Provide the [X, Y] coordinate of the cell's center where the given text is located.  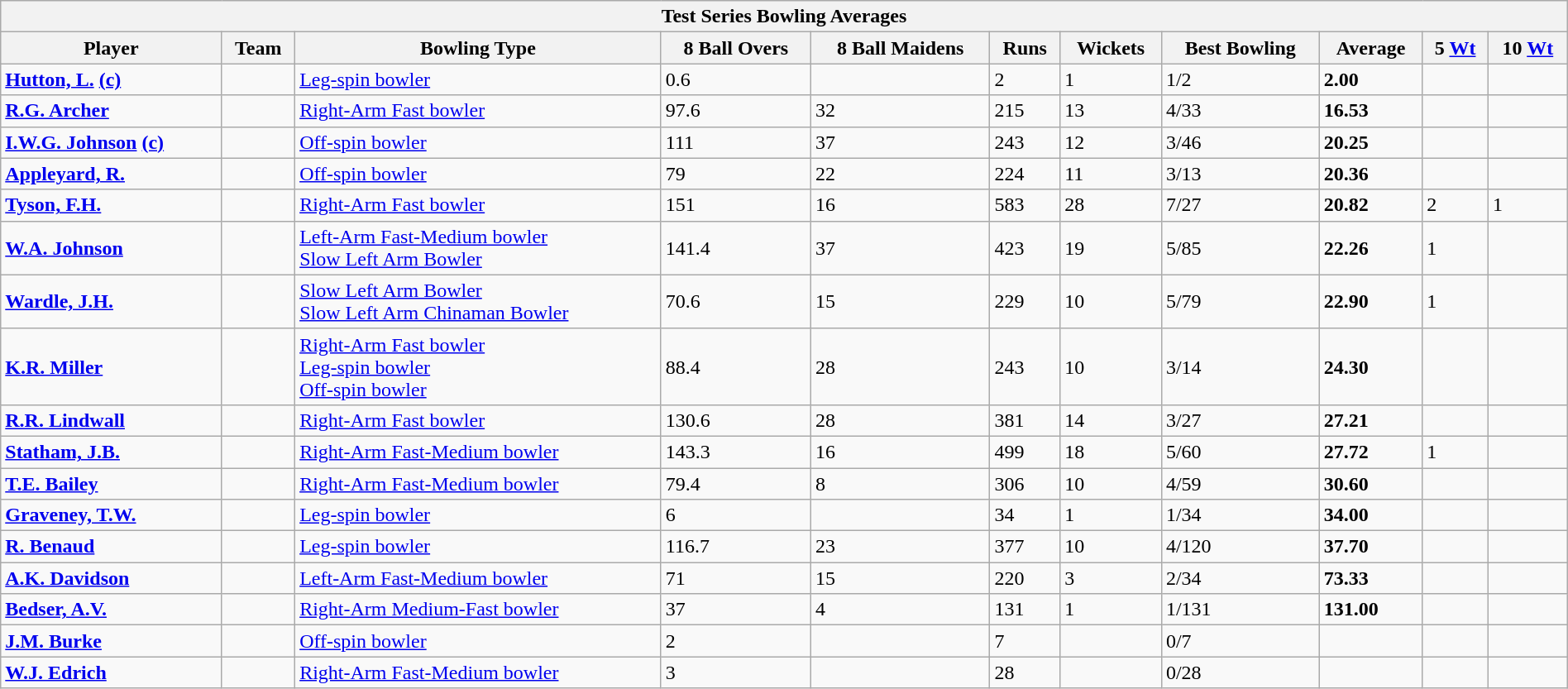
130.6 [736, 420]
Graveney, T.W. [111, 515]
151 [736, 205]
I.W.G. Johnson (c) [111, 142]
220 [1025, 578]
1/34 [1241, 515]
229 [1025, 301]
20.25 [1370, 142]
J.M. Burke [111, 641]
73.33 [1370, 578]
4 [901, 610]
Left-Arm Fast-Medium bowler [478, 578]
R. Benaud [111, 547]
20.36 [1370, 174]
4/120 [1241, 547]
22 [901, 174]
0/7 [1241, 641]
30.60 [1370, 484]
2/34 [1241, 578]
22.90 [1370, 301]
11 [1111, 174]
27.72 [1370, 452]
423 [1025, 248]
22.26 [1370, 248]
8 Ball Overs [736, 48]
Left-Arm Fast-Medium bowler Slow Left Arm Bowler [478, 248]
5/79 [1241, 301]
Wickets [1111, 48]
34 [1025, 515]
381 [1025, 420]
Average [1370, 48]
Team [258, 48]
583 [1025, 205]
3/27 [1241, 420]
377 [1025, 547]
116.7 [736, 547]
143.3 [736, 452]
13 [1111, 111]
5 Wt [1456, 48]
K.R. Miller [111, 366]
0.6 [736, 79]
224 [1025, 174]
Statham, J.B. [111, 452]
71 [736, 578]
Hutton, L. (c) [111, 79]
Test Series Bowling Averages [784, 17]
37.70 [1370, 547]
12 [1111, 142]
10 Wt [1528, 48]
W.A. Johnson [111, 248]
131 [1025, 610]
27.21 [1370, 420]
6 [736, 515]
Slow Left Arm Bowler Slow Left Arm Chinaman Bowler [478, 301]
23 [901, 547]
A.K. Davidson [111, 578]
Bowling Type [478, 48]
0/28 [1241, 672]
W.J. Edrich [111, 672]
Appleyard, R. [111, 174]
499 [1025, 452]
7/27 [1241, 205]
3/14 [1241, 366]
Right-Arm Medium-Fast bowler [478, 610]
7 [1025, 641]
3/13 [1241, 174]
5/85 [1241, 248]
70.6 [736, 301]
79 [736, 174]
Right-Arm Fast bowler Leg-spin bowler Off-spin bowler [478, 366]
14 [1111, 420]
131.00 [1370, 610]
T.E. Bailey [111, 484]
2.00 [1370, 79]
1/2 [1241, 79]
16.53 [1370, 111]
32 [901, 111]
306 [1025, 484]
215 [1025, 111]
R.R. Lindwall [111, 420]
Runs [1025, 48]
Wardle, J.H. [111, 301]
111 [736, 142]
97.6 [736, 111]
4/59 [1241, 484]
8 Ball Maidens [901, 48]
3/46 [1241, 142]
8 [901, 484]
5/60 [1241, 452]
Player [111, 48]
1/131 [1241, 610]
20.82 [1370, 205]
88.4 [736, 366]
34.00 [1370, 515]
Bedser, A.V. [111, 610]
R.G. Archer [111, 111]
141.4 [736, 248]
Tyson, F.H. [111, 205]
24.30 [1370, 366]
4/33 [1241, 111]
79.4 [736, 484]
19 [1111, 248]
Best Bowling [1241, 48]
18 [1111, 452]
